Extract the [X, Y] coordinate from the center of the cell holding the provided text.  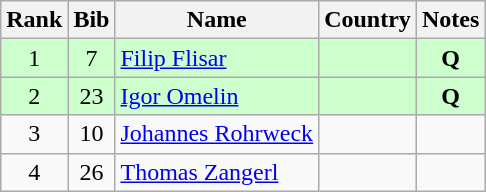
23 [92, 96]
1 [34, 58]
Name [217, 20]
Filip Flisar [217, 58]
Bib [92, 20]
Country [368, 20]
Thomas Zangerl [217, 172]
10 [92, 134]
3 [34, 134]
26 [92, 172]
Johannes Rohrweck [217, 134]
Igor Omelin [217, 96]
4 [34, 172]
Rank [34, 20]
Notes [450, 20]
7 [92, 58]
2 [34, 96]
